Determine the [X, Y] coordinate at the center of the cell enclosing the given text.  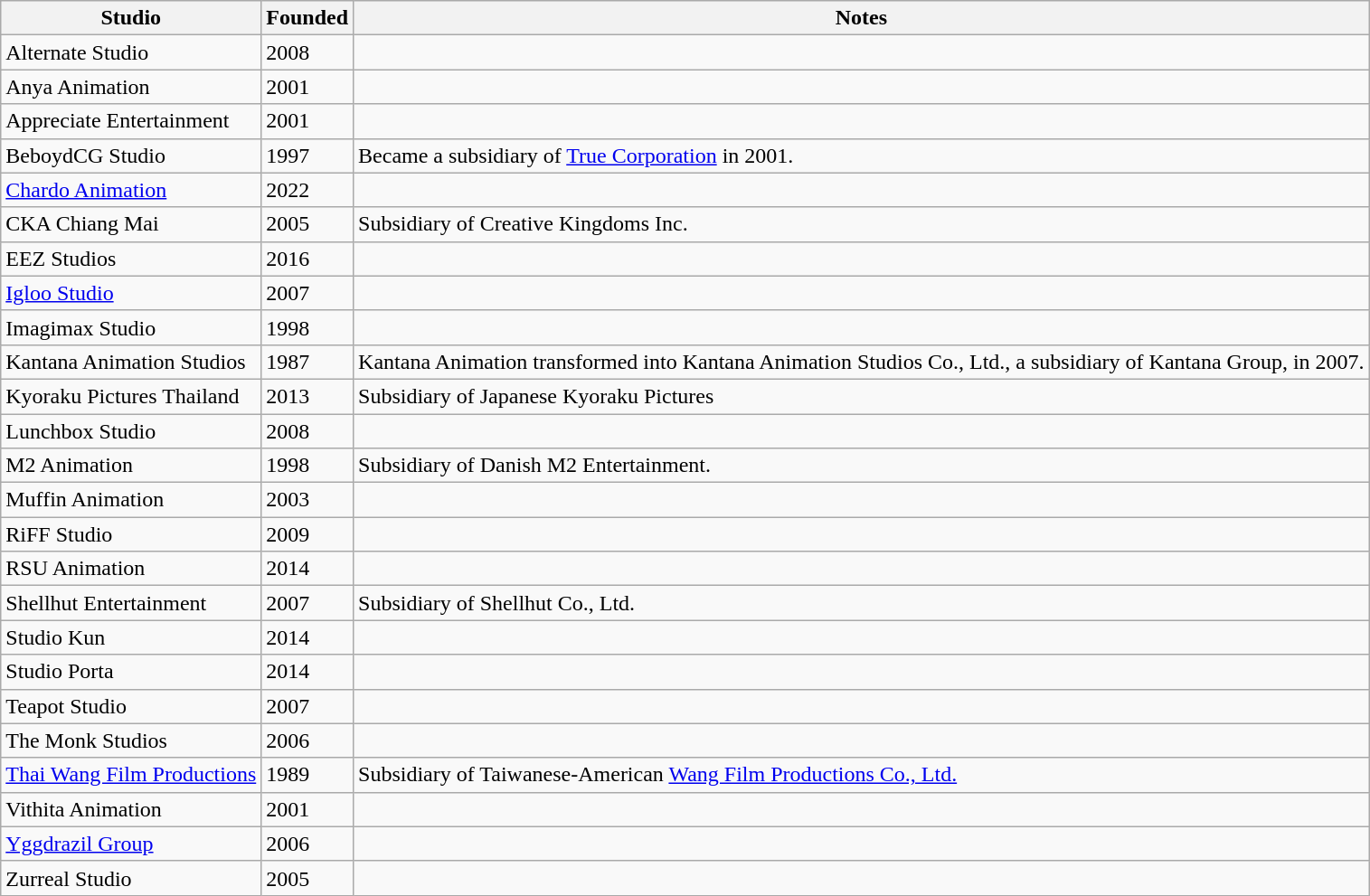
1989 [307, 775]
Thai Wang Film Productions [131, 775]
RiFF Studio [131, 534]
Muffin Animation [131, 500]
Notes [862, 18]
Shellhut Entertainment [131, 603]
Imagimax Studio [131, 327]
Became a subsidiary of True Corporation in 2001. [862, 156]
CKA Chiang Mai [131, 224]
2003 [307, 500]
Igloo Studio [131, 293]
Zurreal Studio [131, 878]
Subsidiary of Japanese Kyoraku Pictures [862, 396]
Subsidiary of Danish M2 Entertainment. [862, 466]
M2 Animation [131, 466]
Studio [131, 18]
Vithita Animation [131, 809]
2009 [307, 534]
Chardo Animation [131, 190]
Subsidiary of Shellhut Co., Ltd. [862, 603]
Kyoraku Pictures Thailand [131, 396]
Kantana Animation transformed into Kantana Animation Studios Co., Ltd., a subsidiary of Kantana Group, in 2007. [862, 362]
Subsidiary of Creative Kingdoms Inc. [862, 224]
The Monk Studios [131, 740]
Lunchbox Studio [131, 431]
Teapot Studio [131, 706]
1987 [307, 362]
Yggdrazil Group [131, 844]
2016 [307, 259]
2022 [307, 190]
RSU Animation [131, 569]
BeboydCG Studio [131, 156]
Studio Kun [131, 637]
Alternate Studio [131, 52]
Kantana Animation Studios [131, 362]
2013 [307, 396]
Subsidiary of Taiwanese-American Wang Film Productions Co., Ltd. [862, 775]
1997 [307, 156]
Anya Animation [131, 87]
Studio Porta [131, 672]
Appreciate Entertainment [131, 121]
Founded [307, 18]
EEZ Studios [131, 259]
